Extract the (x, y) coordinate from the center of the cell holding the provided text.  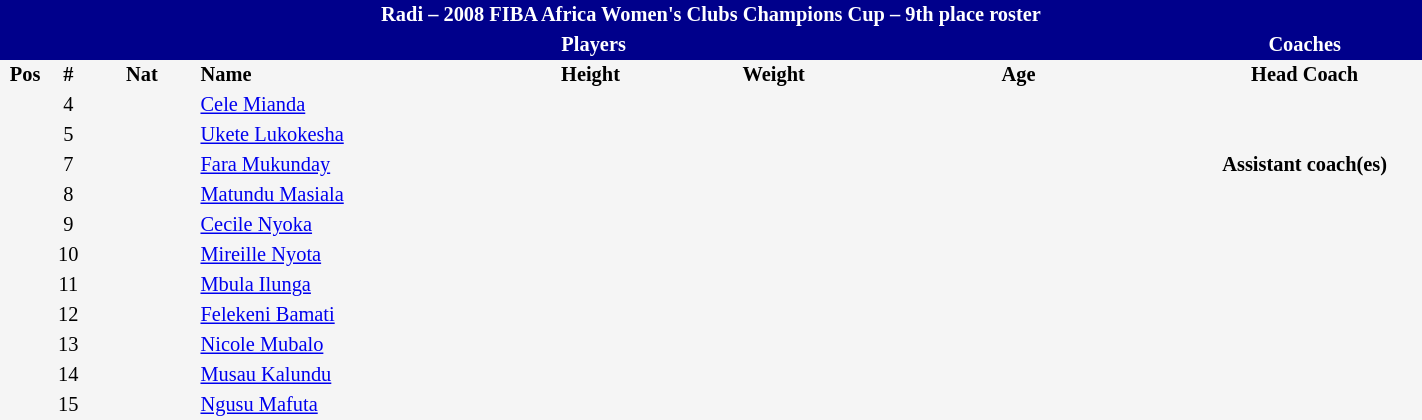
4 (68, 105)
Players (594, 45)
8 (68, 195)
Coaches (1304, 45)
15 (68, 405)
14 (68, 375)
13 (68, 345)
Head Coach (1304, 75)
Assistant coach(es) (1304, 165)
# (68, 75)
Cecile Nyoka (340, 225)
Fara Mukunday (340, 165)
11 (68, 285)
Nat (142, 75)
Cele Mianda (340, 105)
12 (68, 315)
Musau Kalundu (340, 375)
Pos (25, 75)
Nicole Mubalo (340, 345)
Radi – 2008 FIBA Africa Women's Clubs Champions Cup – 9th place roster (711, 15)
Height (591, 75)
10 (68, 255)
Mireille Nyota (340, 255)
Matundu Masiala (340, 195)
9 (68, 225)
7 (68, 165)
Age (1019, 75)
5 (68, 135)
Weight (774, 75)
Ngusu Mafuta (340, 405)
Name (340, 75)
Mbula Ilunga (340, 285)
Felekeni Bamati (340, 315)
Ukete Lukokesha (340, 135)
